Return the [x, y] coordinate for the center point of the cell that contains the specified text.  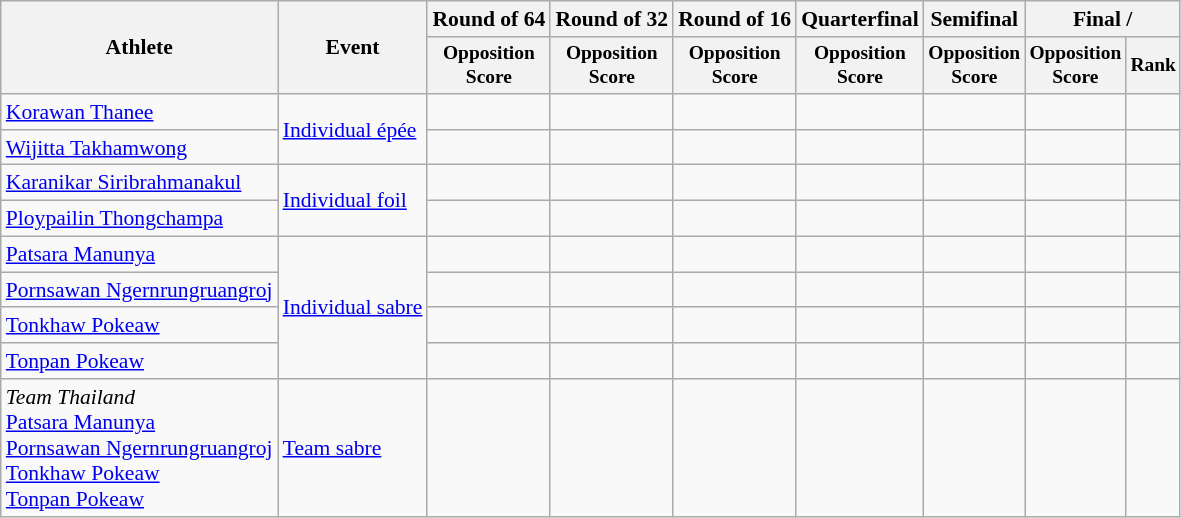
Round of 16 [734, 19]
Karanikar Siribrahmanakul [140, 183]
Athlete [140, 48]
Team ThailandPatsara ManunyaPornsawan NgernrungruangrojTonkhaw PokeawTonpan Pokeaw [140, 448]
Wijitta Takhamwong [140, 148]
Final / [1103, 19]
Tonkhaw Pokeaw [140, 326]
Individual sabre [353, 307]
Individual foil [353, 200]
Korawan Thanee [140, 112]
Quarterfinal [860, 19]
Round of 32 [612, 19]
Patsara Manunya [140, 254]
Pornsawan Ngernrungruangroj [140, 290]
Ploypailin Thongchampa [140, 219]
Round of 64 [488, 19]
Individual épée [353, 130]
Event [353, 48]
Team sabre [353, 448]
Semifinal [974, 19]
Tonpan Pokeaw [140, 361]
Rank [1154, 66]
